For the text-containing cell, return its midpoint in (x, y) coordinate format. 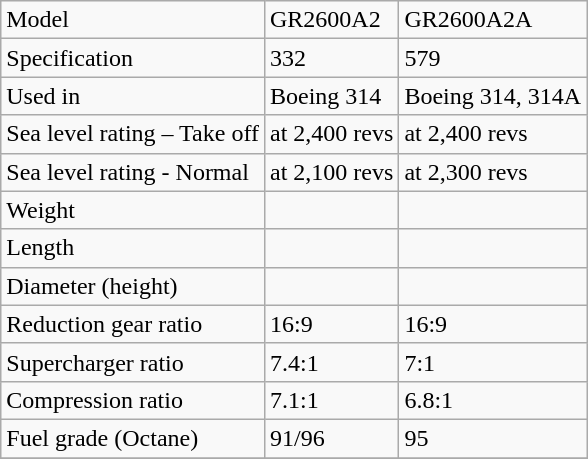
GR2600A2 (331, 20)
Fuel grade (Octane) (133, 438)
332 (331, 58)
Diameter (height) (133, 286)
Supercharger ratio (133, 362)
Boeing 314, 314A (493, 96)
Specification (133, 58)
Used in (133, 96)
95 (493, 438)
7:1 (493, 362)
Sea level rating - Normal (133, 172)
at 2,300 revs (493, 172)
GR2600A2A (493, 20)
6.8:1 (493, 400)
Model (133, 20)
Sea level rating – Take off (133, 134)
91/96 (331, 438)
7.4:1 (331, 362)
Reduction gear ratio (133, 324)
Weight (133, 210)
at 2,100 revs (331, 172)
Boeing 314 (331, 96)
Length (133, 248)
7.1:1 (331, 400)
Compression ratio (133, 400)
579 (493, 58)
